Output the [x, y] coordinate of the center of the cell containing the given text.  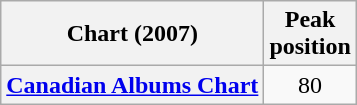
80 [310, 85]
Canadian Albums Chart [132, 85]
Peakposition [310, 34]
Chart (2007) [132, 34]
